Output the [x, y] coordinate of the center of the cell containing the given text.  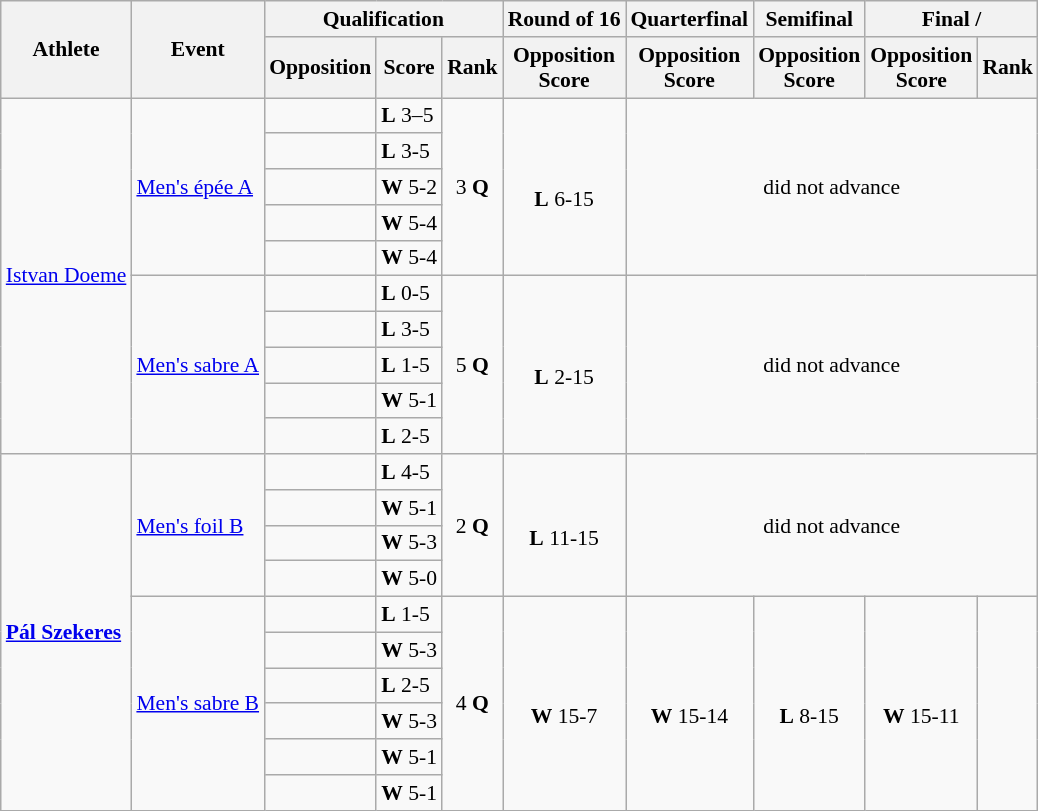
Qualification [384, 19]
W 15-14 [690, 704]
Round of 16 [564, 19]
W 5-0 [409, 579]
Athlete [66, 50]
2 Q [472, 525]
Men's foil B [198, 525]
3 Q [472, 187]
Score [409, 68]
Event [198, 50]
W 15-11 [921, 704]
L 4-5 [409, 472]
L 3–5 [409, 116]
L 8-15 [809, 704]
W 15-7 [564, 704]
W 5-2 [409, 187]
L 11-15 [564, 525]
Opposition [320, 68]
Pál Szekeres [66, 632]
Men's sabre B [198, 704]
Quarterfinal [690, 19]
L 2-15 [564, 365]
5 Q [472, 365]
Men's épée A [198, 187]
4 Q [472, 704]
Men's sabre A [198, 365]
Istvan Doeme [66, 276]
L 0-5 [409, 294]
Semifinal [809, 19]
Final / [952, 19]
L 6-15 [564, 187]
